Pinpoint the cell where the given text exists, returning its (x, y) midpoint coordinate. 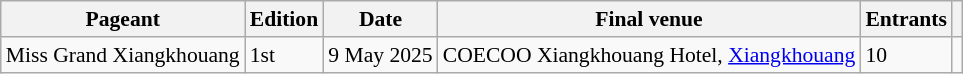
1st (284, 55)
Entrants (906, 19)
10 (906, 55)
COECOO Xiangkhouang Hotel, Xiangkhouang (650, 55)
Miss Grand Xiangkhouang (123, 55)
Final venue (650, 19)
Pageant (123, 19)
Date (380, 19)
9 May 2025 (380, 55)
Edition (284, 19)
